Output the (X, Y) coordinate of the center of the cell containing the given text.  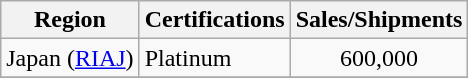
Region (70, 20)
Platinum (214, 58)
Japan (RIAJ) (70, 58)
600,000 (379, 58)
Sales/Shipments (379, 20)
Certifications (214, 20)
